Detect which cell encompasses the target text, then output its (x, y) center coordinate. 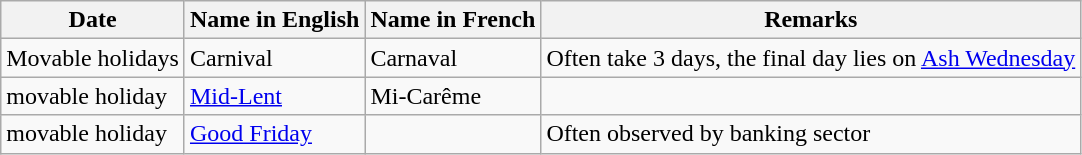
Mid-Lent (274, 96)
Name in English (274, 20)
Often take 3 days, the final day lies on Ash Wednesday (811, 58)
Often observed by banking sector (811, 134)
Remarks (811, 20)
Carnaval (453, 58)
Name in French (453, 20)
Mi-Carême (453, 96)
Date (93, 20)
Movable holidays (93, 58)
Good Friday (274, 134)
Carnival (274, 58)
